Find where the given text appears and provide that cell's center as [X, Y] coordinate. 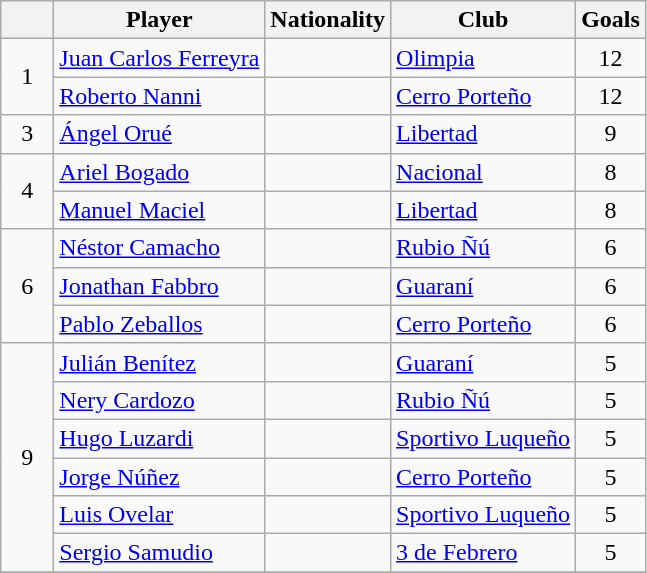
Olimpia [484, 58]
4 [28, 191]
Goals [611, 20]
Julián Benítez [160, 362]
Nery Cardozo [160, 400]
Ariel Bogado [160, 172]
3 [28, 134]
Juan Carlos Ferreyra [160, 58]
3 de Febrero [484, 553]
Jonathan Fabbro [160, 286]
Néstor Camacho [160, 248]
Pablo Zeballos [160, 324]
Club [484, 20]
Player [160, 20]
Jorge Núñez [160, 477]
Nacional [484, 172]
Luis Ovelar [160, 515]
1 [28, 77]
Ángel Orué [160, 134]
Nationality [328, 20]
Roberto Nanni [160, 96]
Sergio Samudio [160, 553]
Hugo Luzardi [160, 438]
Manuel Maciel [160, 210]
